From the cell containing the given text, extract its center point as (X, Y) coordinate. 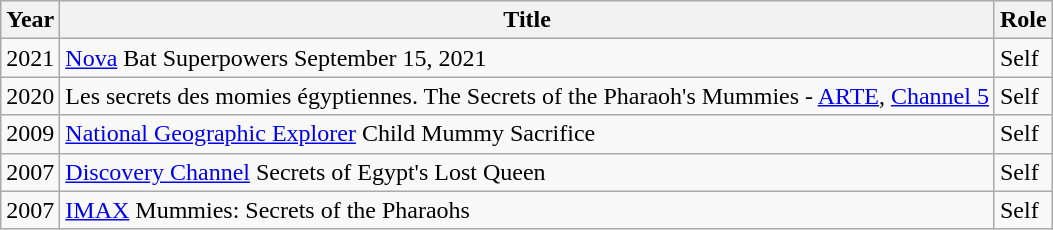
Nova Bat Superpowers September 15, 2021 (528, 58)
Les secrets des momies égyptiennes. The Secrets of the Pharaoh's Mummies - ARTE, Channel 5 (528, 96)
Discovery Channel Secrets of Egypt's Lost Queen (528, 172)
Role (1023, 20)
2021 (30, 58)
2009 (30, 134)
National Geographic Explorer Child Mummy Sacrifice (528, 134)
IMAX Mummies: Secrets of the Pharaohs (528, 210)
Title (528, 20)
2020 (30, 96)
Year (30, 20)
